Locate the cell with the specified text and output its [X, Y] center coordinate. 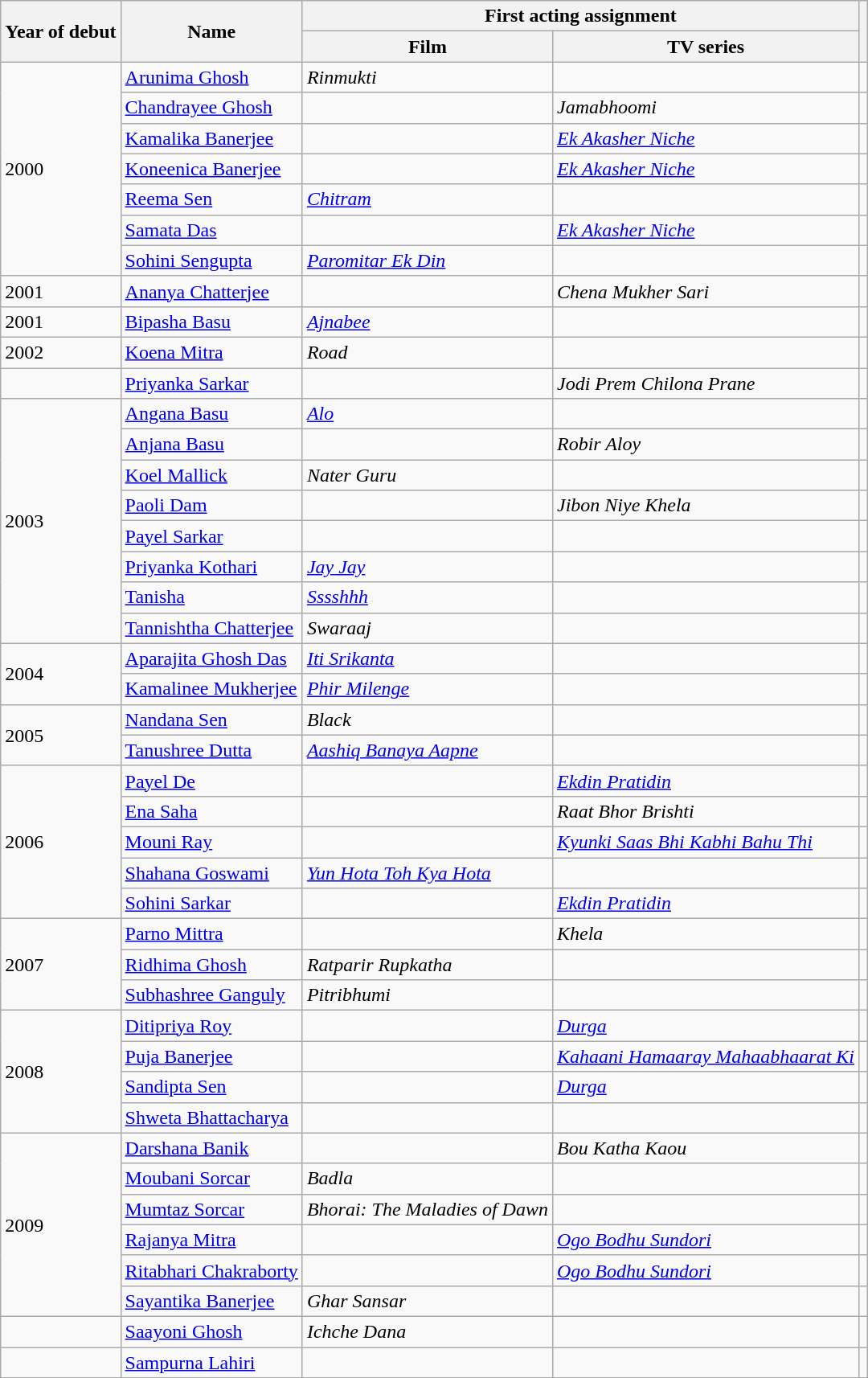
Tannishtha Chatterjee [211, 628]
Chitram [428, 199]
2009 [61, 1224]
Robir Aloy [706, 445]
2000 [61, 169]
Road [428, 352]
Saayoni Ghosh [211, 1331]
Chena Mukher Sari [706, 291]
2008 [61, 1072]
Rajanya Mitra [211, 1240]
Kahaani Hamaaray Mahaabhaarat Ki [706, 1056]
Arunima Ghosh [211, 77]
Shahana Goswami [211, 872]
Bou Katha Kaou [706, 1148]
Ananya Chatterjee [211, 291]
Chandrayee Ghosh [211, 108]
Ratparir Rupkatha [428, 965]
Ghar Sansar [428, 1301]
Sssshhh [428, 597]
Paoli Dam [211, 506]
Anjana Basu [211, 445]
First acting assignment [580, 16]
Jodi Prem Chilona Prane [706, 383]
Kamalinee Mukherjee [211, 689]
Khela [706, 934]
2006 [61, 842]
Koneenica Banerjee [211, 169]
Priyanka Kothari [211, 567]
Swaraaj [428, 628]
Kamalika Banerjee [211, 138]
Raat Bhor Brishti [706, 811]
Jibon Niye Khela [706, 506]
Mumtaz Sorcar [211, 1209]
Badla [428, 1179]
Year of debut [61, 31]
Kyunki Saas Bhi Kabhi Bahu Thi [706, 842]
Aparajita Ghosh Das [211, 658]
Black [428, 720]
Sayantika Banerjee [211, 1301]
Samata Das [211, 230]
Sampurna Lahiri [211, 1363]
Bhorai: The Maladies of Dawn [428, 1209]
2002 [61, 352]
Moubani Sorcar [211, 1179]
Shweta Bhattacharya [211, 1118]
Ajnabee [428, 322]
Name [211, 31]
Iti Srikanta [428, 658]
Payel De [211, 781]
Phir Milenge [428, 689]
Ichche Dana [428, 1331]
Ditipriya Roy [211, 1026]
Ritabhari Chakraborty [211, 1270]
Ena Saha [211, 811]
Mouni Ray [211, 842]
2005 [61, 735]
Subhashree Ganguly [211, 995]
Angana Basu [211, 414]
2003 [61, 521]
Jay Jay [428, 567]
Nater Guru [428, 475]
2007 [61, 965]
Bipasha Basu [211, 322]
Aashiq Banaya Aapne [428, 750]
Payel Sarkar [211, 536]
Rinmukti [428, 77]
Yun Hota Toh Kya Hota [428, 872]
Koel Mallick [211, 475]
Darshana Banik [211, 1148]
Pitribhumi [428, 995]
2004 [61, 674]
Nandana Sen [211, 720]
Puja Banerjee [211, 1056]
TV series [706, 47]
Reema Sen [211, 199]
Parno Mittra [211, 934]
Alo [428, 414]
Sohini Sarkar [211, 904]
Tanushree Dutta [211, 750]
Film [428, 47]
Jamabhoomi [706, 108]
Koena Mitra [211, 352]
Tanisha [211, 597]
Priyanka Sarkar [211, 383]
Sohini Sengupta [211, 260]
Ridhima Ghosh [211, 965]
Sandipta Sen [211, 1087]
Paromitar Ek Din [428, 260]
